Scan for the cell matching the given text and deliver its [x, y] coordinate at center. 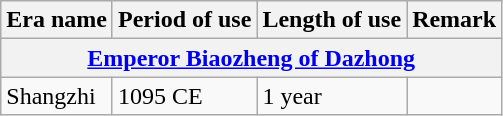
1095 CE [184, 96]
1 year [332, 96]
Remark [454, 20]
Length of use [332, 20]
Era name [57, 20]
Period of use [184, 20]
Emperor Biaozheng of Dazhong [252, 58]
Shangzhi [57, 96]
